Extract the (X, Y) coordinate from the center of the cell holding the provided text.  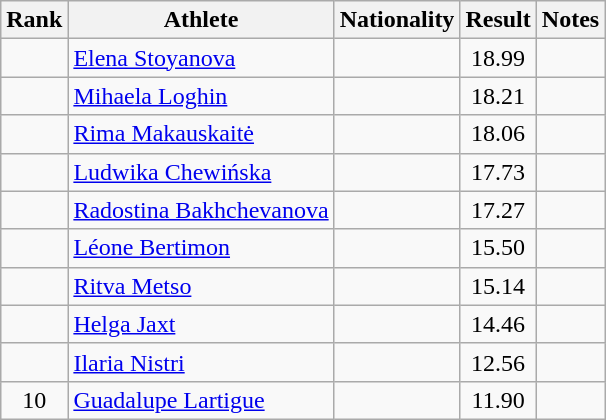
Léone Bertimon (201, 248)
Nationality (397, 20)
12.56 (498, 362)
18.21 (498, 96)
18.06 (498, 134)
18.99 (498, 58)
15.14 (498, 286)
Ritva Metso (201, 286)
Ilaria Nistri (201, 362)
Athlete (201, 20)
Radostina Bakhchevanova (201, 210)
14.46 (498, 324)
Elena Stoyanova (201, 58)
11.90 (498, 400)
15.50 (498, 248)
10 (34, 400)
Result (498, 20)
Rank (34, 20)
Mihaela Loghin (201, 96)
Notes (570, 20)
Ludwika Chewińska (201, 172)
17.73 (498, 172)
Guadalupe Lartigue (201, 400)
17.27 (498, 210)
Rima Makauskaitė (201, 134)
Helga Jaxt (201, 324)
